Capture the cell that displays the provided text and extract its [X, Y] central coordinate. 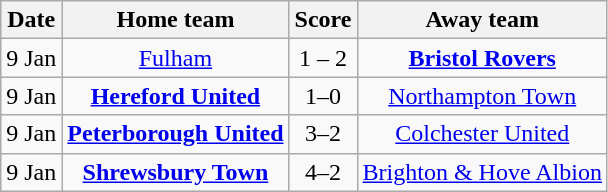
Date [32, 20]
1 – 2 [323, 58]
Fulham [176, 58]
Score [323, 20]
4–2 [323, 172]
1–0 [323, 96]
Brighton & Hove Albion [482, 172]
Northampton Town [482, 96]
Hereford United [176, 96]
Peterborough United [176, 134]
3–2 [323, 134]
Home team [176, 20]
Shrewsbury Town [176, 172]
Bristol Rovers [482, 58]
Colchester United [482, 134]
Away team [482, 20]
